For the text-containing cell, return its midpoint in (X, Y) coordinate format. 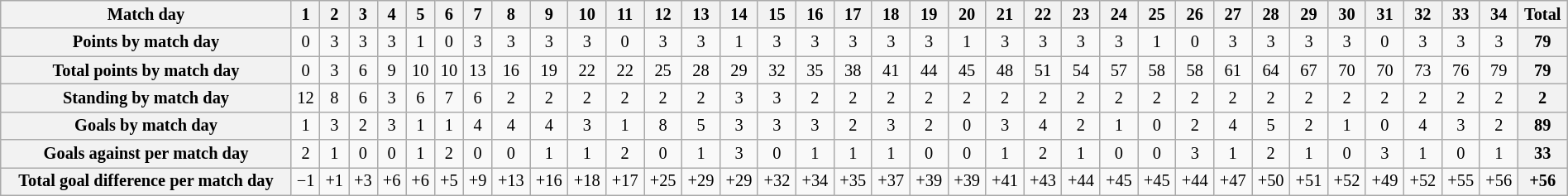
73 (1422, 70)
76 (1460, 70)
Goals by match day (146, 126)
+18 (587, 181)
+55 (1460, 181)
45 (967, 70)
26 (1195, 14)
38 (853, 70)
27 (1233, 14)
Goals against per match day (146, 154)
Total points by match day (146, 70)
51 (1043, 70)
15 (777, 14)
+17 (625, 181)
35 (815, 70)
54 (1081, 70)
17 (853, 14)
61 (1233, 70)
−1 (306, 181)
+49 (1384, 181)
+47 (1233, 181)
+13 (511, 181)
+32 (777, 181)
89 (1542, 126)
+9 (478, 181)
44 (929, 70)
24 (1119, 14)
+16 (549, 181)
Total (1542, 14)
+50 (1271, 181)
+3 (364, 181)
48 (1005, 70)
64 (1271, 70)
11 (625, 14)
30 (1347, 14)
+37 (891, 181)
+35 (853, 181)
+43 (1043, 181)
20 (967, 14)
18 (891, 14)
Points by match day (146, 42)
Standing by match day (146, 98)
Match day (146, 14)
31 (1384, 14)
41 (891, 70)
+5 (450, 181)
+41 (1005, 181)
14 (739, 14)
Total goal difference per match day (146, 181)
+25 (663, 181)
+1 (334, 181)
67 (1309, 70)
+34 (815, 181)
21 (1005, 14)
23 (1081, 14)
+51 (1309, 181)
34 (1499, 14)
57 (1119, 70)
